Find where the given text appears and provide that cell's center as (X, Y) coordinate. 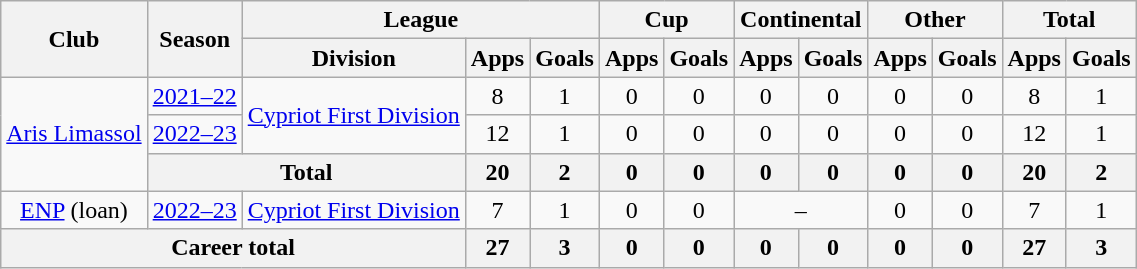
Career total (234, 248)
Continental (801, 20)
Club (74, 39)
Other (935, 20)
Season (194, 39)
ENP (loan) (74, 210)
2021–22 (194, 96)
Cup (666, 20)
Division (354, 58)
– (801, 210)
Aris Limassol (74, 134)
League (420, 20)
